Search for the cell housing the specified text and yield its [X, Y] center coordinate. 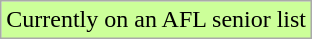
Currently on an AFL senior list [156, 20]
